Search for the cell housing the specified text and yield its [x, y] center coordinate. 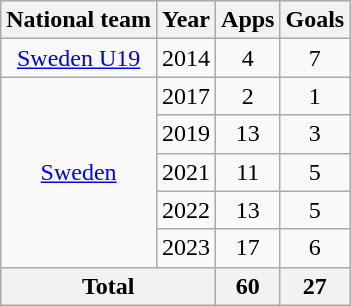
7 [315, 58]
4 [248, 58]
17 [248, 248]
2021 [186, 172]
2022 [186, 210]
11 [248, 172]
Sweden U19 [79, 58]
3 [315, 134]
6 [315, 248]
1 [315, 96]
Goals [315, 20]
Sweden [79, 172]
Year [186, 20]
National team [79, 20]
2023 [186, 248]
2019 [186, 134]
2017 [186, 96]
27 [315, 286]
Total [108, 286]
60 [248, 286]
Apps [248, 20]
2 [248, 96]
2014 [186, 58]
